Provide the (x, y) coordinate of the cell's center where the given text is located.  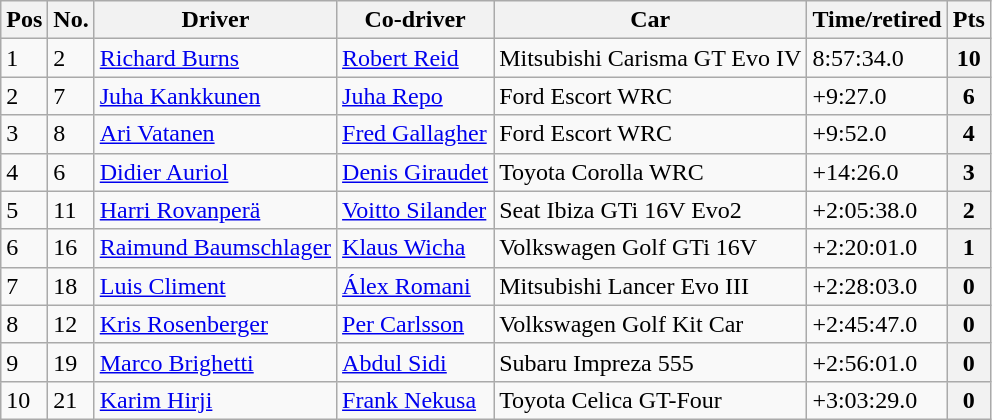
Juha Repo (416, 96)
Raimund Baumschlager (215, 248)
5 (24, 210)
+2:45:47.0 (877, 324)
Mitsubishi Carisma GT Evo IV (650, 58)
Subaru Impreza 555 (650, 362)
Klaus Wicha (416, 248)
Co-driver (416, 20)
+2:56:01.0 (877, 362)
19 (71, 362)
Robert Reid (416, 58)
+9:27.0 (877, 96)
Denis Giraudet (416, 172)
12 (71, 324)
+9:52.0 (877, 134)
Toyota Celica GT-Four (650, 400)
Pos (24, 20)
Volkswagen Golf Kit Car (650, 324)
+14:26.0 (877, 172)
No. (71, 20)
Juha Kankkunen (215, 96)
Mitsubishi Lancer Evo III (650, 286)
9 (24, 362)
Driver (215, 20)
Pts (968, 20)
Per Carlsson (416, 324)
Volkswagen Golf GTi 16V (650, 248)
Ari Vatanen (215, 134)
Harri Rovanperä (215, 210)
Frank Nekusa (416, 400)
+3:03:29.0 (877, 400)
16 (71, 248)
Marco Brighetti (215, 362)
18 (71, 286)
Luis Climent (215, 286)
Kris Rosenberger (215, 324)
Álex Romani (416, 286)
+2:20:01.0 (877, 248)
Fred Gallagher (416, 134)
Car (650, 20)
Toyota Corolla WRC (650, 172)
21 (71, 400)
Voitto Silander (416, 210)
Time/retired (877, 20)
Richard Burns (215, 58)
Didier Auriol (215, 172)
11 (71, 210)
Seat Ibiza GTi 16V Evo2 (650, 210)
+2:28:03.0 (877, 286)
Karim Hirji (215, 400)
Abdul Sidi (416, 362)
8:57:34.0 (877, 58)
+2:05:38.0 (877, 210)
